Scan for the cell matching the given text and deliver its [X, Y] coordinate at center. 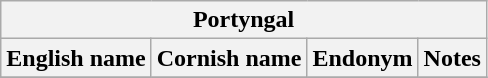
Cornish name [229, 58]
Portyngal [244, 20]
Endonym [362, 58]
Notes [452, 58]
English name [76, 58]
